Provide the [x, y] coordinate of the cell's center where the given text is located.  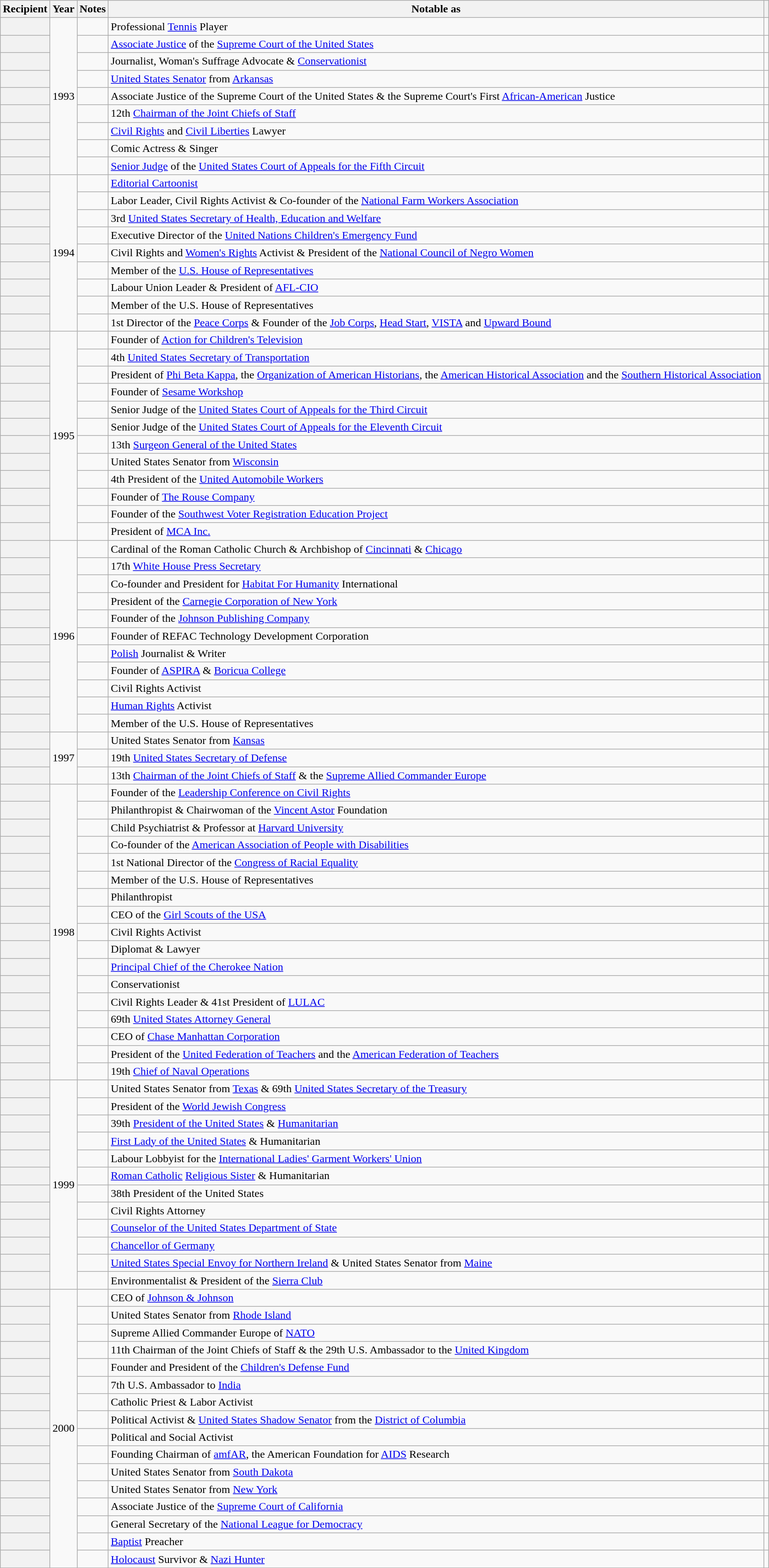
Notable as [436, 9]
Catholic Priest & Labor Activist [436, 1402]
Environmentalist & President of the Sierra Club [436, 1280]
President of Phi Beta Kappa, the Organization of American Historians, the American Historical Association and the Southern Historical Association [436, 375]
Civil Rights Leader & 41st President of LULAC [436, 1002]
Year [63, 9]
Senior Judge of the United States Court of Appeals for the Third Circuit [436, 410]
1st Director of the Peace Corps & Founder of the Job Corps, Head Start, VISTA and Upward Bound [436, 323]
United States Senator from Wisconsin [436, 462]
Cardinal of the Roman Catholic Church & Archbishop of Cincinnati & Chicago [436, 549]
Executive Director of the United Nations Children's Emergency Fund [436, 236]
69th United States Attorney General [436, 1019]
Founder of REFAC Technology Development Corporation [436, 636]
Civil Rights and Women's Rights Activist & President of the National Council of Negro Women [436, 253]
Counselor of the United States Department of State [436, 1228]
President of the Carnegie Corporation of New York [436, 601]
Political and Social Activist [436, 1437]
Political Activist & United States Shadow Senator from the District of Columbia [436, 1420]
Founder of ASPIRA & Boricua College [436, 671]
CEO of Johnson & Johnson [436, 1298]
Senior Judge of the United States Court of Appeals for the Eleventh Circuit [436, 427]
United States Senator from Arkansas [436, 79]
Founder of Sesame Workshop [436, 392]
CEO of the Girl Scouts of the USA [436, 915]
Associate Justice of the Supreme Court of the United States [436, 44]
Notes [92, 9]
Founder of Action for Children's Television [436, 340]
Philanthropist [436, 897]
CEO of Chase Manhattan Corporation [436, 1036]
Supreme Allied Commander Europe of NATO [436, 1333]
Chancellor of Germany [436, 1245]
Associate Justice of the Supreme Court of California [436, 1507]
1999 [63, 1185]
Founder of The Rouse Company [436, 496]
Professional Tennis Player [436, 27]
United States Special Envoy for Northern Ireland & United States Senator from Maine [436, 1263]
United States Senator from Texas & 69th United States Secretary of the Treasury [436, 1089]
Labor Leader, Civil Rights Activist & Co-founder of the National Farm Workers Association [436, 200]
Founder and President of the Children's Defense Fund [436, 1368]
1996 [63, 636]
7th U.S. Ambassador to India [436, 1385]
3rd United States Secretary of Health, Education and Welfare [436, 218]
Editorial Cartoonist [436, 183]
Conservationist [436, 984]
4th United States Secretary of Transportation [436, 357]
1997 [63, 758]
39th President of the United States & Humanitarian [436, 1124]
Principal Chief of the Cherokee Nation [436, 967]
Diplomat & Lawyer [436, 949]
1998 [63, 932]
11th Chairman of the Joint Chiefs of Staff & the 29th U.S. Ambassador to the United Kingdom [436, 1350]
1993 [63, 96]
Civil Rights and Civil Liberties Lawyer [436, 131]
President of MCA Inc. [436, 532]
United States Senator from South Dakota [436, 1472]
Journalist, Woman's Suffrage Advocate & Conservationist [436, 61]
President of the United Federation of Teachers and the American Federation of Teachers [436, 1054]
Holocaust Survivor & Nazi Hunter [436, 1559]
19th United States Secretary of Defense [436, 758]
United States Senator from Kansas [436, 740]
1995 [63, 436]
Founder of the Southwest Voter Registration Education Project [436, 514]
United States Senator from Rhode Island [436, 1315]
Labour Union Leader & President of AFL-CIO [436, 288]
12th Chairman of the Joint Chiefs of Staff [436, 113]
Senior Judge of the United States Court of Appeals for the Fifth Circuit [436, 166]
Co-founder and President for Habitat For Humanity International [436, 584]
13th Chairman of the Joint Chiefs of Staff & the Supreme Allied Commander Europe [436, 776]
Labour Lobbyist for the International Ladies' Garment Workers' Union [436, 1158]
Recipient [25, 9]
Founding Chairman of amfAR, the American Foundation for AIDS Research [436, 1455]
Philanthropist & Chairwoman of the Vincent Astor Foundation [436, 810]
United States Senator from New York [436, 1489]
Human Rights Activist [436, 706]
13th Surgeon General of the United States [436, 444]
4th President of the United Automobile Workers [436, 479]
1st National Director of the Congress of Racial Equality [436, 862]
Roman Catholic Religious Sister & Humanitarian [436, 1176]
38th President of the United States [436, 1193]
Co-founder of the American Association of People with Disabilities [436, 845]
Civil Rights Attorney [436, 1211]
2000 [63, 1428]
Polish Journalist & Writer [436, 653]
Founder of the Johnson Publishing Company [436, 619]
17th White House Press Secretary [436, 566]
Baptist Preacher [436, 1541]
Associate Justice of the Supreme Court of the United States & the Supreme Court's First African-American Justice [436, 96]
Founder of the Leadership Conference on Civil Rights [436, 793]
1994 [63, 253]
Child Psychiatrist & Professor at Harvard University [436, 828]
General Secretary of the National League for Democracy [436, 1524]
First Lady of the United States & Humanitarian [436, 1141]
President of the World Jewish Congress [436, 1106]
Comic Actress & Singer [436, 148]
19th Chief of Naval Operations [436, 1072]
